Provide the (x, y) coordinate of the cell's center where the given text is located.  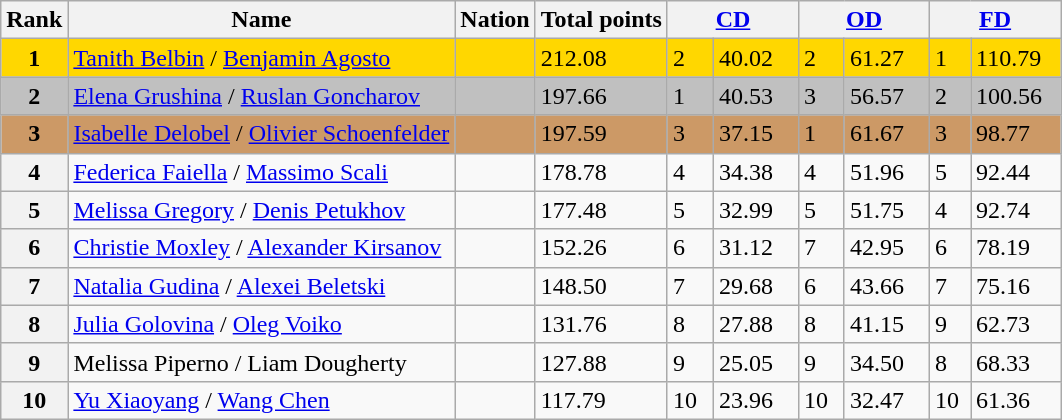
42.95 (886, 248)
OD (864, 20)
Name (262, 20)
34.38 (756, 172)
75.16 (1016, 286)
CD (732, 20)
61.27 (886, 58)
FD (996, 20)
37.15 (756, 134)
23.96 (756, 400)
Julia Golovina / Oleg Voiko (262, 324)
51.75 (886, 210)
32.47 (886, 400)
212.08 (601, 58)
Melissa Piperno / Liam Dougherty (262, 362)
Natalia Gudina / Alexei Beletski (262, 286)
61.36 (1016, 400)
Nation (495, 20)
131.76 (601, 324)
92.44 (1016, 172)
78.19 (1016, 248)
152.26 (601, 248)
41.15 (886, 324)
Federica Faiella / Massimo Scali (262, 172)
25.05 (756, 362)
27.88 (756, 324)
92.74 (1016, 210)
43.66 (886, 286)
Elena Grushina / Ruslan Goncharov (262, 96)
100.56 (1016, 96)
Melissa Gregory / Denis Petukhov (262, 210)
148.50 (601, 286)
Rank (34, 20)
34.50 (886, 362)
31.12 (756, 248)
197.59 (601, 134)
Tanith Belbin / Benjamin Agosto (262, 58)
117.79 (601, 400)
Christie Moxley / Alexander Kirsanov (262, 248)
32.99 (756, 210)
61.67 (886, 134)
Total points (601, 20)
98.77 (1016, 134)
51.96 (886, 172)
197.66 (601, 96)
62.73 (1016, 324)
40.53 (756, 96)
56.57 (886, 96)
110.79 (1016, 58)
40.02 (756, 58)
127.88 (601, 362)
Isabelle Delobel / Olivier Schoenfelder (262, 134)
29.68 (756, 286)
178.78 (601, 172)
177.48 (601, 210)
Yu Xiaoyang / Wang Chen (262, 400)
68.33 (1016, 362)
